From the cell containing the given text, extract its center point as [X, Y] coordinate. 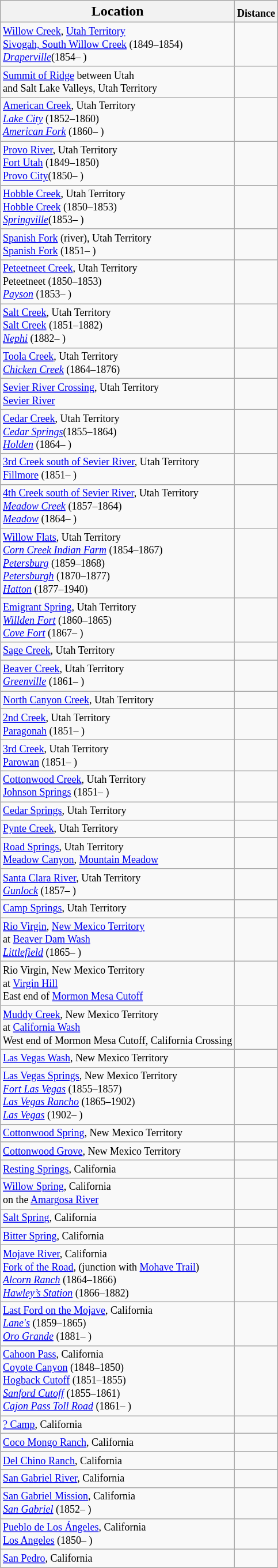
Willow Creek, Utah TerritorySivogah, South Willow Creek (1849–1854)Draperville(1854– ) [117, 44]
Sage Creek, Utah Territory [117, 651]
Salt Spring, California [117, 1218]
Provo River, Utah TerritoryFort Utah (1849–1850)Provo City(1850– ) [117, 163]
Cahoon Pass, CaliforniaCoyote Canyon (1848–1850)Hogback Cutoff (1851–1855) Sanford Cutoff (1855–1861)Cajon Pass Toll Road (1861– ) [117, 1381]
4th Creek south of Sevier River, Utah TerritoryMeadow Creek (1857–1864)Meadow (1864– ) [117, 506]
2nd Creek, Utah TerritoryParagonah (1851– ) [117, 725]
Las Vegas Wash, New Mexico Territory [117, 1058]
Cottonwood Creek, Utah TerritoryJohnson Springs (1851– ) [117, 786]
Distance [257, 12]
Peteetneet Creek, Utah Territory Peteetneet (1850–1853)Payson (1853– ) [117, 282]
Summit of Ridge between Utah and Salt Lake Valleys, Utah Territory [117, 82]
Cedar Creek, Utah TerritoryCedar Springs(1855–1864)Holden (1864– ) [117, 432]
Beaver Creek, Utah TerritoryGreenville (1861– ) [117, 676]
Mojave River, CaliforniaFork of the Road, (junction with Mohave Trail)Alcorn Ranch (1864–1866)Hawley’s Station (1866–1882) [117, 1274]
Cottonwood Spring, New Mexico Territory [117, 1133]
? Camp, California [117, 1425]
Last Ford on the Mojave, CaliforniaLane's (1859–1865)Oro Grande (1881– ) [117, 1324]
San Pedro, California [117, 1559]
Hobble Creek, Utah Territory Hobble Creek (1850–1853)Springville(1853– ) [117, 207]
Camp Springs, Utah Territory [117, 909]
3rd Creek, Utah TerritoryParowan (1851– ) [117, 756]
San Gabriel River, California [117, 1478]
San Gabriel Mission, California San Gabriel (1852– ) [117, 1503]
Cottonwood Grove, New Mexico Territory [117, 1151]
Pueblo de Los Ángeles, CaliforniaLos Angeles (1850– ) [117, 1534]
Cedar Springs, Utah Territory [117, 811]
Emigrant Spring, Utah TerritoryWillden Fort (1860–1865)Cove Fort (1867– ) [117, 620]
Resting Springs, California [117, 1169]
Pynte Creek, Utah Territory [117, 829]
3rd Creek south of Sevier River, Utah TerritoryFillmore (1851– ) [117, 469]
Del Chino Ranch, California [117, 1461]
Road Springs, Utah TerritoryMeadow Canyon, Mountain Meadow [117, 853]
Muddy Creek, New Mexico Territoryat California WashWest end of Mormon Mesa Cutoff, California Crossing [117, 1027]
Bitter Spring, California [117, 1236]
Toola Creek, Utah Territory Chicken Creek (1864–1876) [117, 363]
Sevier River Crossing, Utah TerritorySevier River [117, 394]
North Canyon Creek, Utah Territory [117, 700]
Location [117, 12]
Willow Spring, Californiaon the Amargosa River [117, 1194]
Spanish Fork (river), Utah Territory Spanish Fork (1851– ) [117, 244]
Rio Virgin, New Mexico Territoryat Beaver Dam WashLittlefield (1865– ) [117, 940]
Salt Creek, Utah TerritorySalt Creek (1851–1882)Nephi (1882– ) [117, 326]
Willow Flats, Utah Territory Corn Creek Indian Farm (1854–1867)Petersburg (1859–1868)Petersburgh (1870–1877)Hatton (1877–1940) [117, 564]
Las Vegas Springs, New Mexico TerritoryFort Las Vegas (1855–1857)Las Vegas Rancho (1865–1902)Las Vegas (1902– ) [117, 1095]
Rio Virgin, New Mexico Territoryat Virgin HillEast end of Mormon Mesa Cutoff [117, 983]
American Creek, Utah TerritoryLake City (1852–1860)American Fork (1860– ) [117, 119]
Coco Mongo Ranch, California [117, 1442]
Santa Clara River, Utah Territory Gunlock (1857– ) [117, 884]
